Search for the cell housing the specified text and yield its [x, y] center coordinate. 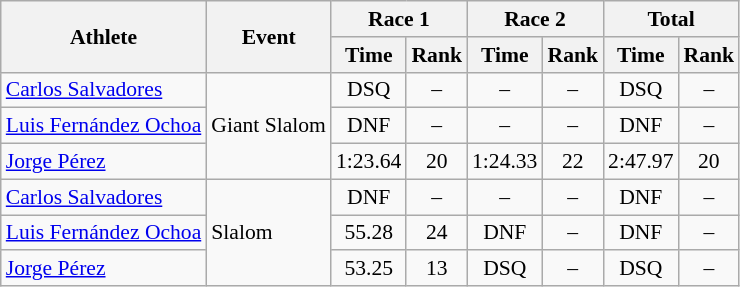
55.28 [368, 233]
Race 2 [535, 19]
24 [436, 233]
Slalom [268, 232]
2:47.97 [640, 162]
1:23.64 [368, 162]
Race 1 [399, 19]
Athlete [104, 36]
53.25 [368, 269]
1:24.33 [504, 162]
22 [572, 162]
13 [436, 269]
Total [671, 19]
Event [268, 36]
Giant Slalom [268, 126]
